Scan for the cell matching the given text and deliver its [X, Y] coordinate at center. 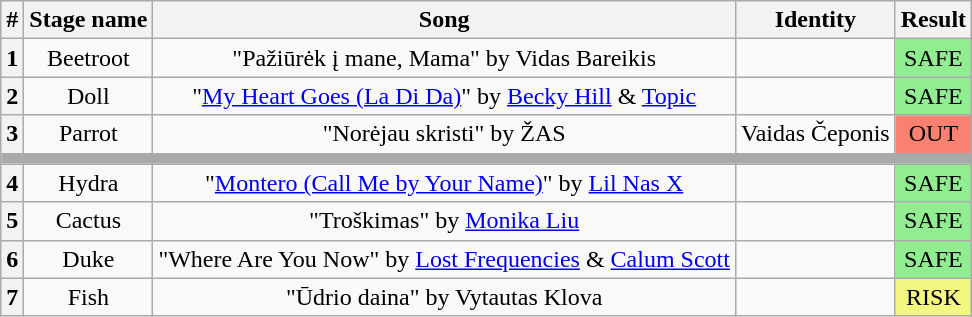
Fish [88, 297]
Vaidas Čeponis [815, 134]
Parrot [88, 134]
"My Heart Goes (La Di Da)" by Becky Hill & Topic [444, 96]
2 [12, 96]
Identity [815, 20]
Beetroot [88, 58]
Hydra [88, 183]
7 [12, 297]
Duke [88, 259]
Doll [88, 96]
3 [12, 134]
"Montero (Call Me by Your Name)" by Lil Nas X [444, 183]
"Ūdrio daina" by Vytautas Klova [444, 297]
"Where Are You Now" by Lost Frequencies & Calum Scott [444, 259]
"Pažiūrėk į mane, Mama" by Vidas Bareikis [444, 58]
"Troškimas" by Monika Liu [444, 221]
Song [444, 20]
RISK [933, 297]
Stage name [88, 20]
"Norėjau skristi" by ŽAS [444, 134]
1 [12, 58]
OUT [933, 134]
# [12, 20]
Cactus [88, 221]
6 [12, 259]
5 [12, 221]
Result [933, 20]
4 [12, 183]
